Search for the cell housing the specified text and yield its [X, Y] center coordinate. 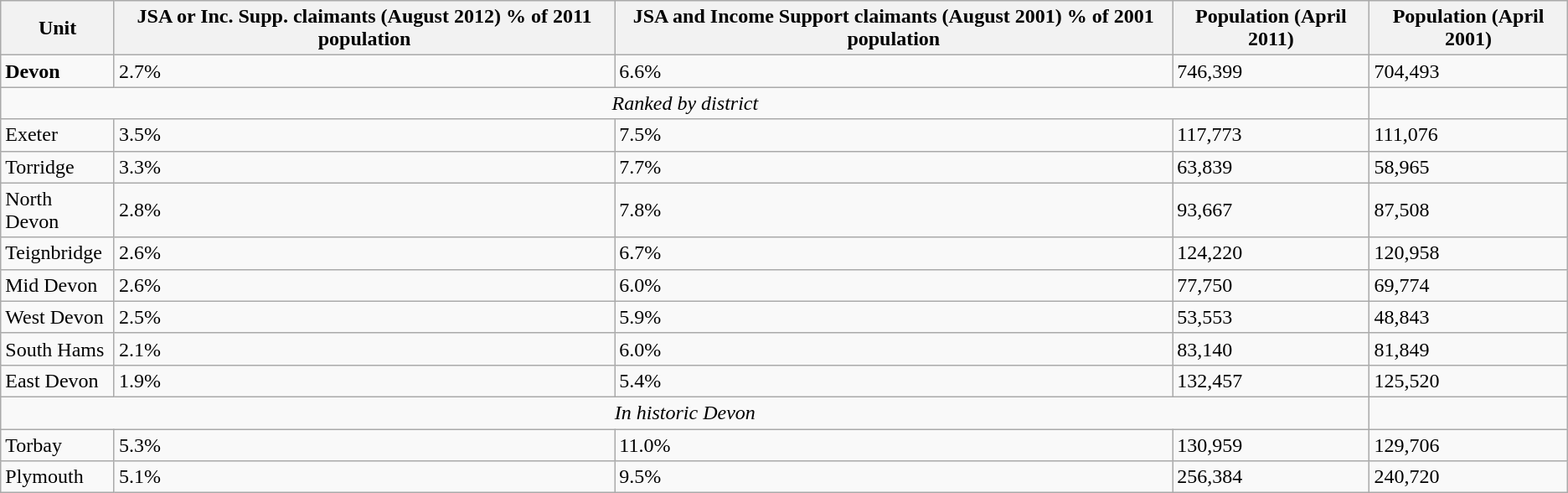
93,667 [1271, 210]
5.4% [894, 381]
Ranked by district [685, 103]
West Devon [58, 317]
2.1% [364, 349]
58,965 [1468, 167]
6.6% [894, 71]
81,849 [1468, 349]
Population (April 2001) [1468, 29]
3.5% [364, 135]
7.8% [894, 210]
JSA or Inc. Supp. claimants (August 2012) % of 2011 population [364, 29]
125,520 [1468, 381]
256,384 [1271, 477]
Unit [58, 29]
124,220 [1271, 253]
120,958 [1468, 253]
2.5% [364, 317]
63,839 [1271, 167]
Torridge [58, 167]
129,706 [1468, 445]
240,720 [1468, 477]
7.5% [894, 135]
5.1% [364, 477]
130,959 [1271, 445]
North Devon [58, 210]
Torbay [58, 445]
1.9% [364, 381]
Plymouth [58, 477]
53,553 [1271, 317]
117,773 [1271, 135]
11.0% [894, 445]
77,750 [1271, 285]
2.8% [364, 210]
East Devon [58, 381]
746,399 [1271, 71]
Teignbridge [58, 253]
5.9% [894, 317]
9.5% [894, 477]
111,076 [1468, 135]
South Hams [58, 349]
48,843 [1468, 317]
132,457 [1271, 381]
83,140 [1271, 349]
87,508 [1468, 210]
704,493 [1468, 71]
Devon [58, 71]
Population (April 2011) [1271, 29]
69,774 [1468, 285]
2.7% [364, 71]
Mid Devon [58, 285]
In historic Devon [685, 413]
6.7% [894, 253]
3.3% [364, 167]
Exeter [58, 135]
5.3% [364, 445]
JSA and Income Support claimants (August 2001) % of 2001 population [894, 29]
7.7% [894, 167]
